Determine the [X, Y] coordinate at the center of the cell enclosing the given text.  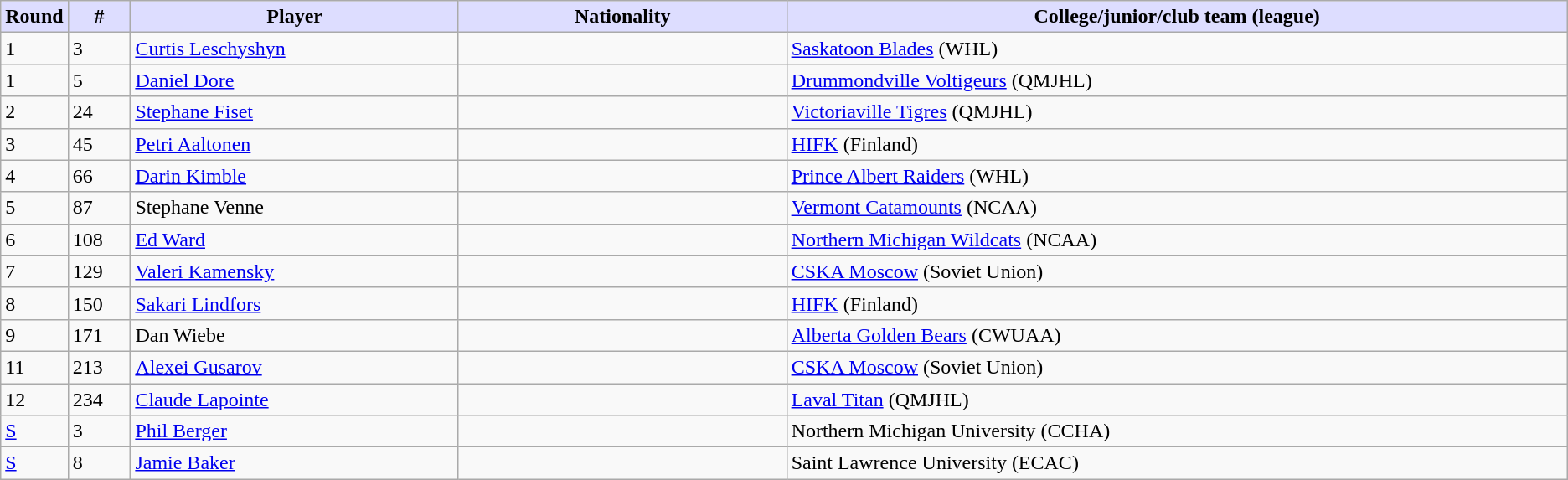
Northern Michigan University (CCHA) [1177, 431]
Claude Lapointe [295, 400]
Saskatoon Blades (WHL) [1177, 49]
7 [34, 271]
Stephane Fiset [295, 112]
Alexei Gusarov [295, 367]
# [99, 17]
Stephane Venne [295, 208]
Laval Titan (QMJHL) [1177, 400]
11 [34, 367]
45 [99, 144]
Victoriaville Tigres (QMJHL) [1177, 112]
Phil Berger [295, 431]
Dan Wiebe [295, 335]
150 [99, 303]
Prince Albert Raiders (WHL) [1177, 176]
9 [34, 335]
Round [34, 17]
2 [34, 112]
87 [99, 208]
6 [34, 240]
129 [99, 271]
Curtis Leschyshyn [295, 49]
Daniel Dore [295, 80]
Sakari Lindfors [295, 303]
Valeri Kamensky [295, 271]
213 [99, 367]
66 [99, 176]
4 [34, 176]
Ed Ward [295, 240]
Player [295, 17]
Saint Lawrence University (ECAC) [1177, 463]
234 [99, 400]
College/junior/club team (league) [1177, 17]
171 [99, 335]
108 [99, 240]
Drummondville Voltigeurs (QMJHL) [1177, 80]
Northern Michigan Wildcats (NCAA) [1177, 240]
24 [99, 112]
Alberta Golden Bears (CWUAA) [1177, 335]
Darin Kimble [295, 176]
Petri Aaltonen [295, 144]
Nationality [622, 17]
12 [34, 400]
Vermont Catamounts (NCAA) [1177, 208]
Jamie Baker [295, 463]
